Capture the cell that displays the provided text and extract its (x, y) central coordinate. 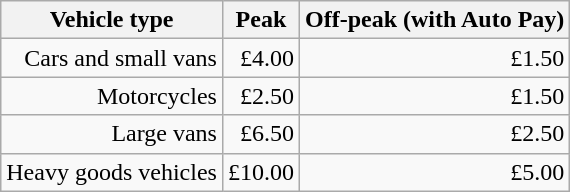
£10.00 (260, 172)
£5.00 (434, 172)
Motorcycles (112, 96)
Vehicle type (112, 20)
Heavy goods vehicles (112, 172)
Peak (260, 20)
£6.50 (260, 134)
Off-peak (with Auto Pay) (434, 20)
Large vans (112, 134)
Cars and small vans (112, 58)
£4.00 (260, 58)
